Return [X, Y] of the center of cell containing provided text 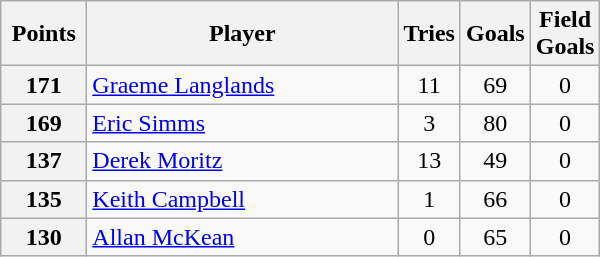
Eric Simms [242, 123]
49 [495, 161]
Goals [495, 34]
137 [44, 161]
13 [430, 161]
Points [44, 34]
3 [430, 123]
65 [495, 237]
130 [44, 237]
Field Goals [565, 34]
Tries [430, 34]
Keith Campbell [242, 199]
Derek Moritz [242, 161]
Player [242, 34]
Allan McKean [242, 237]
69 [495, 85]
11 [430, 85]
171 [44, 85]
Graeme Langlands [242, 85]
169 [44, 123]
80 [495, 123]
1 [430, 199]
66 [495, 199]
135 [44, 199]
